Return the (x, y) coordinate for the center point of the cell that contains the specified text.  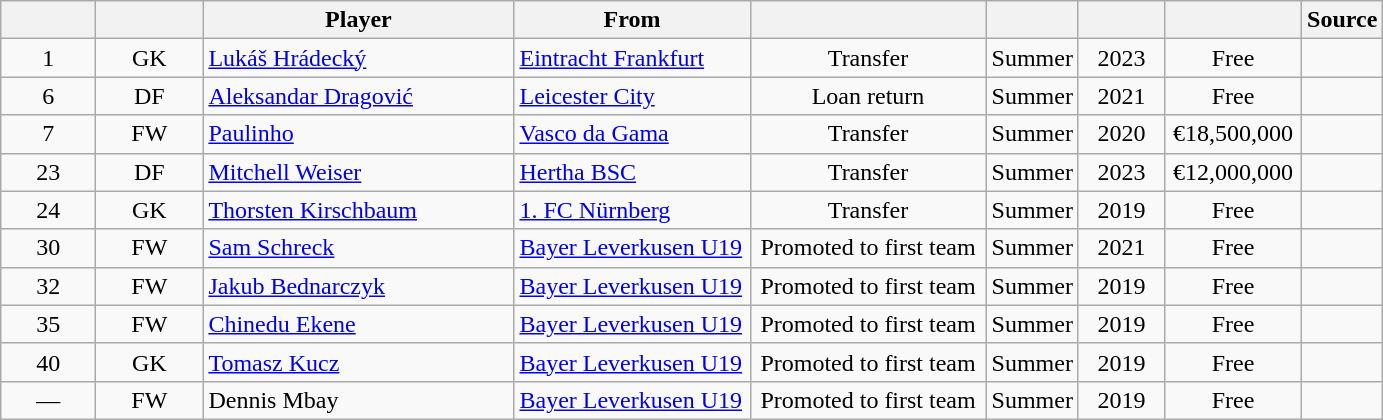
Dennis Mbay (358, 400)
40 (48, 362)
Sam Schreck (358, 248)
Vasco da Gama (632, 134)
Thorsten Kirschbaum (358, 210)
Player (358, 20)
35 (48, 324)
Loan return (868, 96)
Mitchell Weiser (358, 172)
24 (48, 210)
Source (1342, 20)
— (48, 400)
Eintracht Frankfurt (632, 58)
1. FC Nürnberg (632, 210)
€12,000,000 (1234, 172)
7 (48, 134)
Hertha BSC (632, 172)
Lukáš Hrádecký (358, 58)
1 (48, 58)
From (632, 20)
Tomasz Kucz (358, 362)
2020 (1121, 134)
Paulinho (358, 134)
Aleksandar Dragović (358, 96)
32 (48, 286)
23 (48, 172)
€18,500,000 (1234, 134)
Jakub Bednarczyk (358, 286)
30 (48, 248)
Chinedu Ekene (358, 324)
Leicester City (632, 96)
6 (48, 96)
